Pinpoint the cell where the given text exists, returning its [x, y] midpoint coordinate. 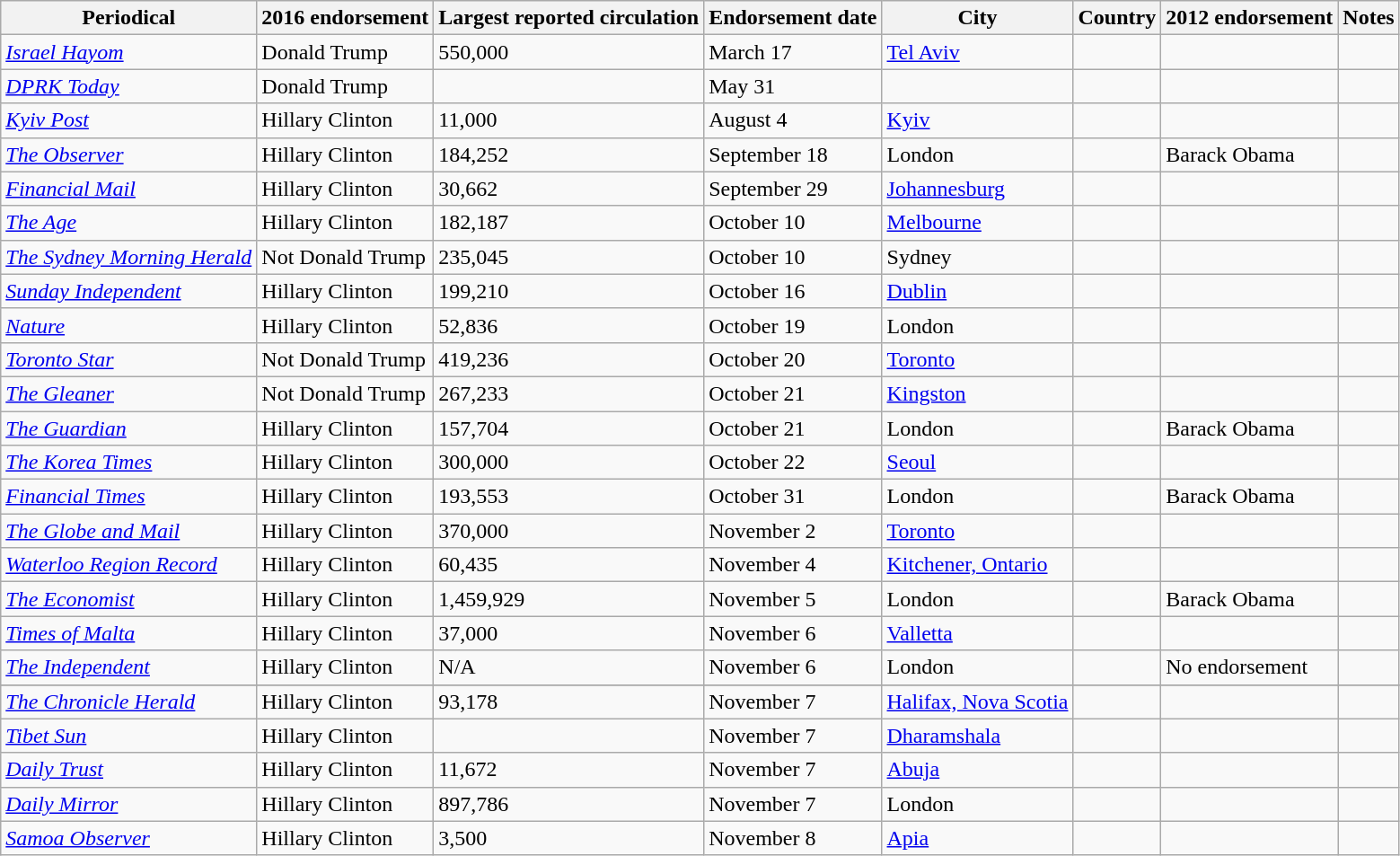
Kyiv [977, 120]
11,000 [569, 120]
DPRK Today [129, 86]
November 2 [793, 531]
October 19 [793, 325]
199,210 [569, 291]
Waterloo Region Record [129, 565]
Tibet Sun [129, 736]
60,435 [569, 565]
Financial Times [129, 497]
897,786 [569, 804]
October 16 [793, 291]
Times of Malta [129, 633]
Notes [1369, 18]
September 18 [793, 154]
The Korea Times [129, 463]
Country [1117, 18]
The Sydney Morning Herald [129, 257]
The Age [129, 223]
Endorsement date [793, 18]
193,553 [569, 497]
370,000 [569, 531]
Largest reported circulation [569, 18]
267,233 [569, 393]
93,178 [569, 702]
Dharamshala [977, 736]
37,000 [569, 633]
The Guardian [129, 428]
Melbourne [977, 223]
Financial Mail [129, 189]
The Independent [129, 667]
November 4 [793, 565]
182,187 [569, 223]
419,236 [569, 359]
November 5 [793, 599]
Kingston [977, 393]
Sunday Independent [129, 291]
Apia [977, 838]
184,252 [569, 154]
Dublin [977, 291]
2012 endorsement [1250, 18]
2016 endorsement [345, 18]
Johannesburg [977, 189]
Daily Mirror [129, 804]
550,000 [569, 52]
Toronto Star [129, 359]
Halifax, Nova Scotia [977, 702]
October 20 [793, 359]
Samoa Observer [129, 838]
Periodical [129, 18]
No endorsement [1250, 667]
Sydney [977, 257]
N/A [569, 667]
Daily Trust [129, 770]
October 31 [793, 497]
October 22 [793, 463]
The Observer [129, 154]
City [977, 18]
1,459,929 [569, 599]
Valletta [977, 633]
March 17 [793, 52]
The Economist [129, 599]
3,500 [569, 838]
August 4 [793, 120]
11,672 [569, 770]
The Chronicle Herald [129, 702]
235,045 [569, 257]
September 29 [793, 189]
The Gleaner [129, 393]
Kitchener, Ontario [977, 565]
The Globe and Mail [129, 531]
May 31 [793, 86]
Tel Aviv [977, 52]
Nature [129, 325]
Seoul [977, 463]
November 8 [793, 838]
157,704 [569, 428]
30,662 [569, 189]
300,000 [569, 463]
52,836 [569, 325]
Israel Hayom [129, 52]
Abuja [977, 770]
Kyiv Post [129, 120]
